Provide the (x, y) coordinate of the cell's center where the given text is located.  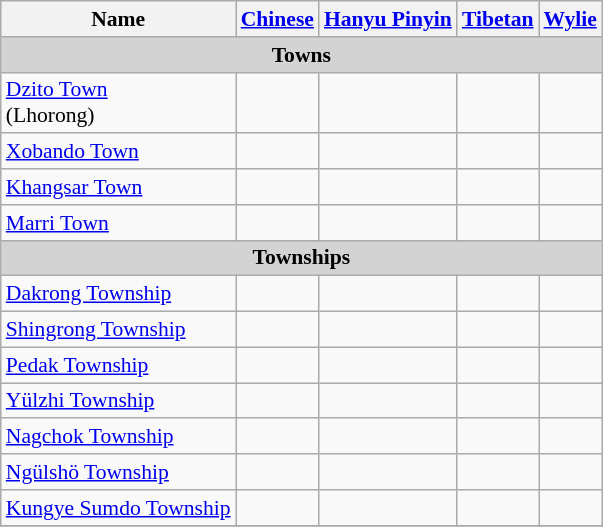
Pedak Township (118, 365)
Shingrong Township (118, 330)
Nagchok Township (118, 437)
Townships (302, 258)
Xobando Town (118, 152)
Chinese (278, 19)
Hanyu Pinyin (388, 19)
Towns (302, 55)
Wylie (570, 19)
Ngülshö Township (118, 472)
Name (118, 19)
Yülzhi Township (118, 401)
Dakrong Township (118, 294)
Kungye Sumdo Township (118, 508)
Khangsar Town (118, 187)
Tibetan (498, 19)
Dzito Town(Lhorong) (118, 102)
Marri Town (118, 223)
